Detect which cell encompasses the target text, then output its (X, Y) center coordinate. 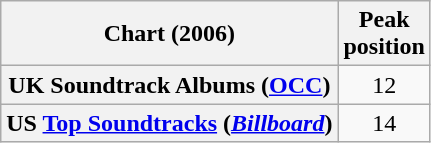
14 (384, 123)
UK Soundtrack Albums (OCC) (170, 85)
US Top Soundtracks (Billboard) (170, 123)
Peakposition (384, 34)
12 (384, 85)
Chart (2006) (170, 34)
